Return (X, Y) of the center of cell containing provided text 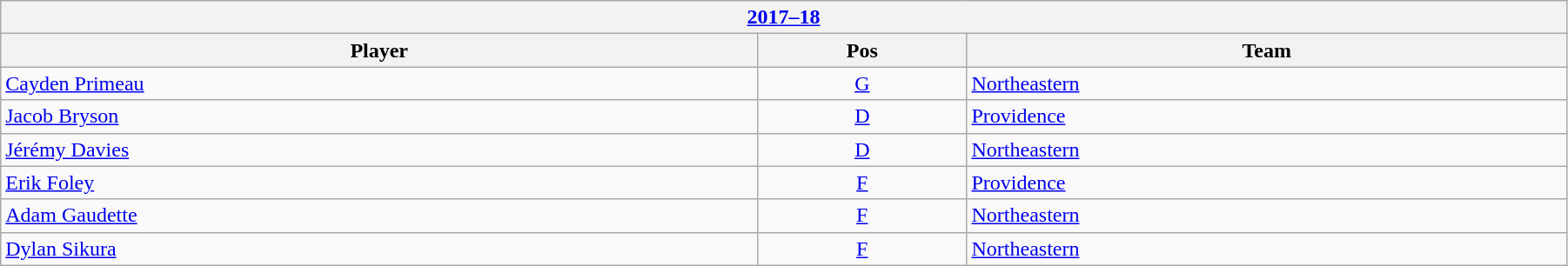
Cayden Primeau (379, 83)
Erik Foley (379, 183)
Team (1267, 50)
2017–18 (784, 17)
G (862, 83)
Dylan Sikura (379, 249)
Jacob Bryson (379, 116)
Player (379, 50)
Pos (862, 50)
Jérémy Davies (379, 150)
Adam Gaudette (379, 216)
